Output the [x, y] coordinate of the center of the cell containing the given text.  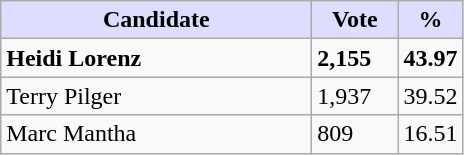
Terry Pilger [156, 96]
Vote [355, 20]
43.97 [430, 58]
16.51 [430, 134]
2,155 [355, 58]
39.52 [430, 96]
Candidate [156, 20]
Marc Mantha [156, 134]
1,937 [355, 96]
% [430, 20]
809 [355, 134]
Heidi Lorenz [156, 58]
